Locate the cell with the specified text and output its (x, y) center coordinate. 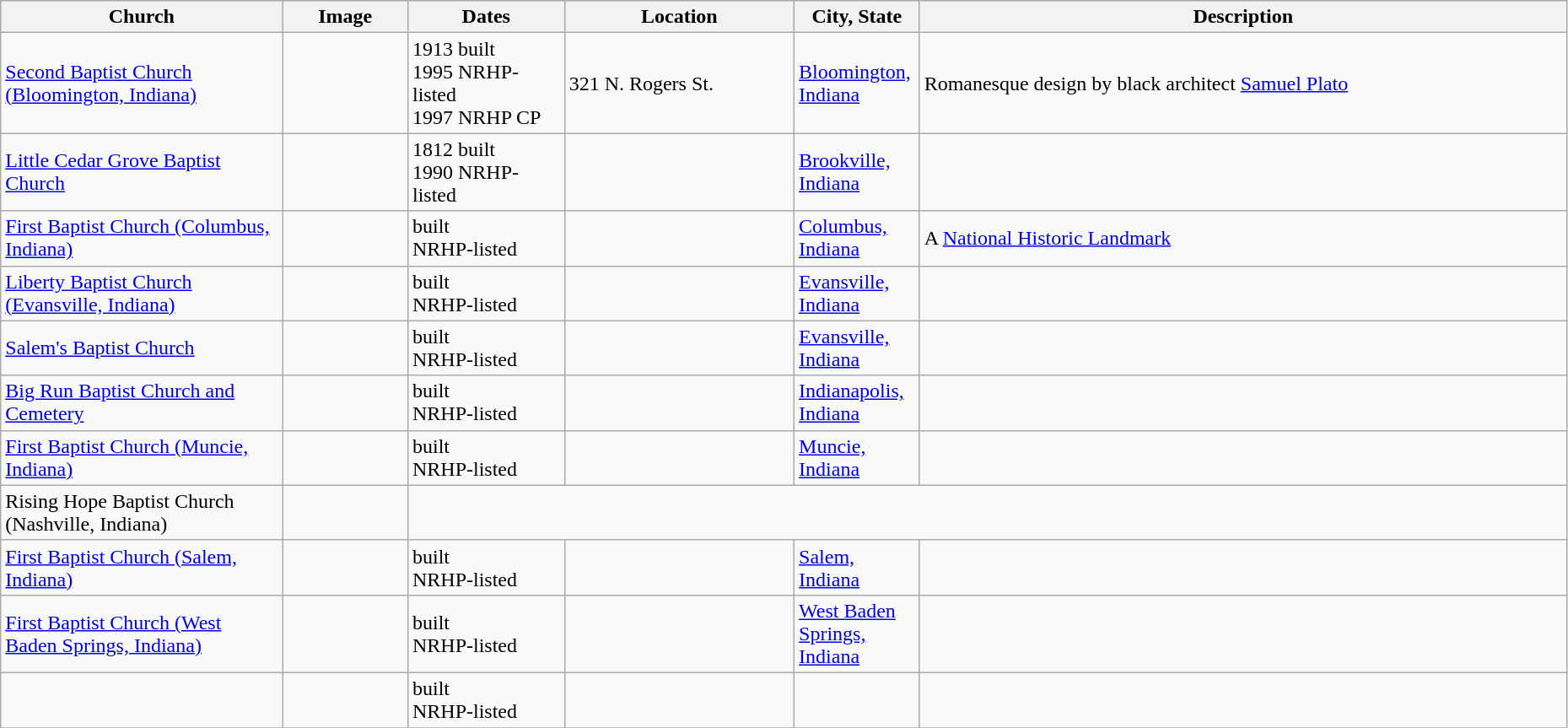
Location (679, 17)
Church (142, 17)
A National Historic Landmark (1243, 238)
321 N. Rogers St. (679, 83)
First Baptist Church (Muncie, Indiana) (142, 457)
Salem, Indiana (857, 567)
City, State (857, 17)
Big Run Baptist Church and Cemetery (142, 403)
Salem's Baptist Church (142, 348)
Description (1243, 17)
First Baptist Church (Salem, Indiana) (142, 567)
Romanesque design by black architect Samuel Plato (1243, 83)
Columbus, Indiana (857, 238)
Indianapolis, Indiana (857, 403)
Dates (486, 17)
Muncie, Indiana (857, 457)
Little Cedar Grove Baptist Church (142, 172)
1913 built1995 NRHP-listed1997 NRHP CP (486, 83)
First Baptist Church (West Baden Springs, Indiana) (142, 634)
Second Baptist Church (Bloomington, Indiana) (142, 83)
West Baden Springs, Indiana (857, 634)
First Baptist Church (Columbus, Indiana) (142, 238)
Image (346, 17)
Liberty Baptist Church (Evansville, Indiana) (142, 294)
Rising Hope Baptist Church (Nashville, Indiana) (142, 513)
Bloomington, Indiana (857, 83)
1812 built1990 NRHP-listed (486, 172)
Brookville, Indiana (857, 172)
